Extract the (X, Y) coordinate from the center of the cell holding the provided text.  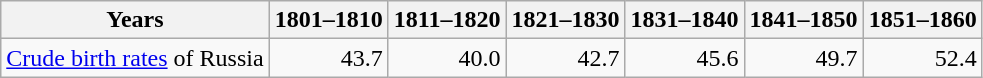
52.4 (922, 58)
40.0 (447, 58)
1831–1840 (684, 20)
Years (135, 20)
1811–1820 (447, 20)
49.7 (804, 58)
45.6 (684, 58)
1801–1810 (328, 20)
1841–1850 (804, 20)
Crude birth rates of Russia (135, 58)
42.7 (566, 58)
1821–1830 (566, 20)
43.7 (328, 58)
1851–1860 (922, 20)
